Capture the cell that displays the provided text and extract its (x, y) central coordinate. 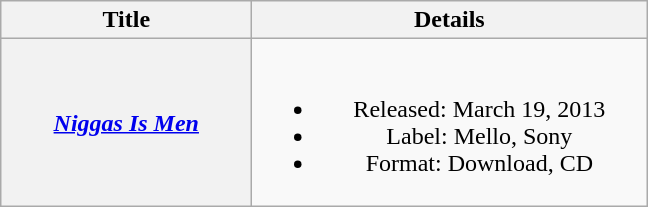
Niggas Is Men (126, 122)
Released: March 19, 2013Label: Mello, SonyFormat: Download, CD (450, 122)
Details (450, 20)
Title (126, 20)
